Identify which cell holds the provided text, then report its (X, Y) central coordinate. 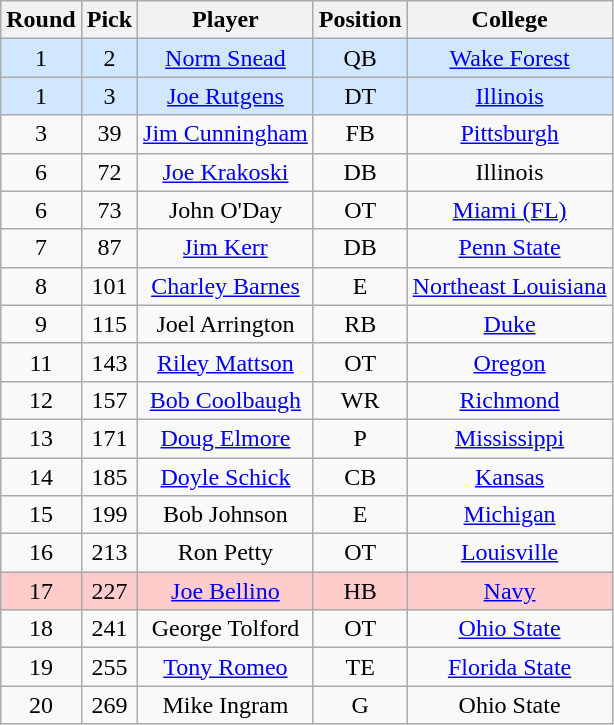
185 (109, 477)
Wake Forest (510, 58)
Doug Elmore (226, 438)
George Tolford (226, 629)
Joel Arrington (226, 324)
RB (360, 324)
101 (109, 286)
FB (360, 134)
HB (360, 591)
Duke (510, 324)
Bob Johnson (226, 515)
QB (360, 58)
Norm Snead (226, 58)
13 (41, 438)
19 (41, 667)
CB (360, 477)
115 (109, 324)
Ron Petty (226, 553)
199 (109, 515)
Charley Barnes (226, 286)
87 (109, 248)
73 (109, 210)
269 (109, 705)
Player (226, 20)
Penn State (510, 248)
Richmond (510, 400)
Doyle Schick (226, 477)
Mississippi (510, 438)
8 (41, 286)
7 (41, 248)
Bob Coolbaugh (226, 400)
Joe Bellino (226, 591)
Jim Kerr (226, 248)
TE (360, 667)
213 (109, 553)
Jim Cunningham (226, 134)
Riley Mattson (226, 362)
9 (41, 324)
Pittsburgh (510, 134)
17 (41, 591)
16 (41, 553)
Pick (109, 20)
Oregon (510, 362)
Northeast Louisiana (510, 286)
72 (109, 172)
Tony Romeo (226, 667)
Michigan (510, 515)
143 (109, 362)
P (360, 438)
Louisville (510, 553)
Kansas (510, 477)
Miami (FL) (510, 210)
171 (109, 438)
Round (41, 20)
20 (41, 705)
Florida State (510, 667)
227 (109, 591)
G (360, 705)
2 (109, 58)
Joe Krakoski (226, 172)
15 (41, 515)
14 (41, 477)
John O'Day (226, 210)
241 (109, 629)
College (510, 20)
Mike Ingram (226, 705)
DT (360, 96)
Joe Rutgens (226, 96)
WR (360, 400)
12 (41, 400)
18 (41, 629)
Position (360, 20)
157 (109, 400)
39 (109, 134)
Navy (510, 591)
11 (41, 362)
255 (109, 667)
